Return the (X, Y) coordinate for the center point of the cell that contains the specified text.  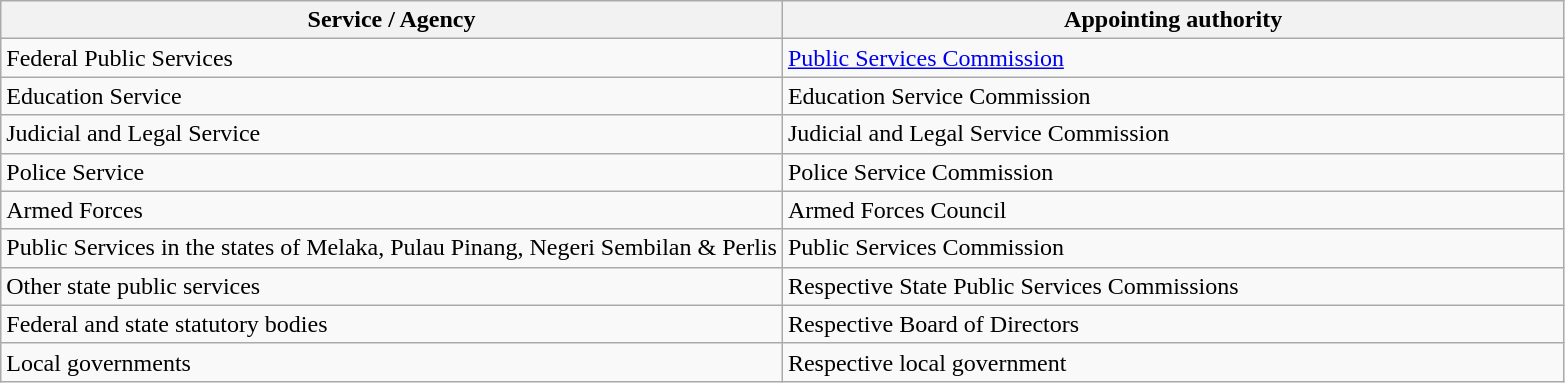
Judicial and Legal Service Commission (1173, 134)
Other state public services (392, 286)
Armed Forces Council (1173, 210)
Public Services in the states of Melaka, Pulau Pinang, Negeri Sembilan & Perlis (392, 248)
Police Service Commission (1173, 172)
Federal and state statutory bodies (392, 324)
Education Service (392, 96)
Appointing authority (1173, 20)
Federal Public Services (392, 58)
Local governments (392, 362)
Judicial and Legal Service (392, 134)
Respective Board of Directors (1173, 324)
Armed Forces (392, 210)
Education Service Commission (1173, 96)
Respective State Public Services Commissions (1173, 286)
Service / Agency (392, 20)
Police Service (392, 172)
Respective local government (1173, 362)
